Identify which cell holds the provided text, then report its (X, Y) central coordinate. 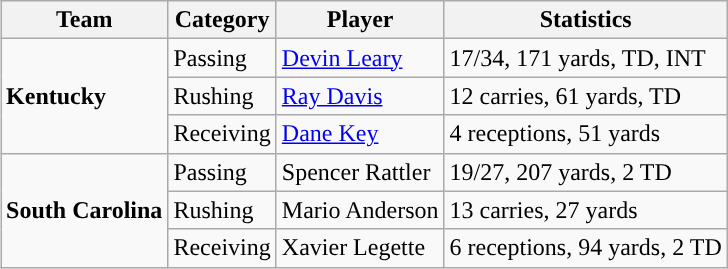
Mario Anderson (360, 210)
Devin Leary (360, 58)
Spencer Rattler (360, 172)
Statistics (586, 20)
Team (84, 20)
Xavier Legette (360, 248)
17/34, 171 yards, TD, INT (586, 58)
13 carries, 27 yards (586, 210)
Dane Key (360, 134)
4 receptions, 51 yards (586, 134)
12 carries, 61 yards, TD (586, 96)
Player (360, 20)
Kentucky (84, 96)
19/27, 207 yards, 2 TD (586, 172)
South Carolina (84, 210)
Ray Davis (360, 96)
Category (222, 20)
6 receptions, 94 yards, 2 TD (586, 248)
